Provide the (x, y) coordinate of the cell's center where the given text is located.  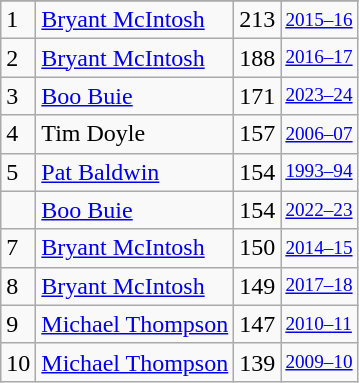
Pat Baldwin (135, 172)
139 (258, 362)
2009–10 (319, 362)
2016–17 (319, 58)
2022–23 (319, 210)
4 (18, 134)
150 (258, 248)
147 (258, 324)
157 (258, 134)
8 (18, 286)
2017–18 (319, 286)
10 (18, 362)
188 (258, 58)
2006–07 (319, 134)
Tim Doyle (135, 134)
1 (18, 20)
2 (18, 58)
5 (18, 172)
2015–16 (319, 20)
1993–94 (319, 172)
2023–24 (319, 96)
213 (258, 20)
171 (258, 96)
2014–15 (319, 248)
3 (18, 96)
149 (258, 286)
2010–11 (319, 324)
9 (18, 324)
7 (18, 248)
